Return (x, y) of the center of cell containing provided text 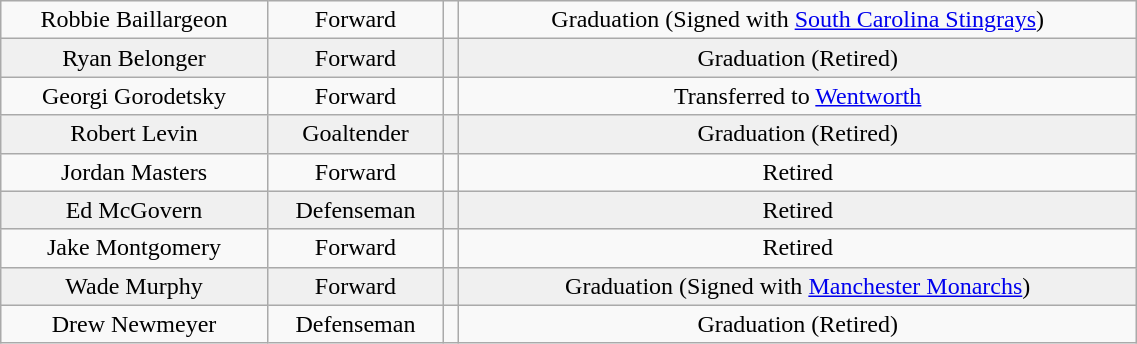
Ryan Belonger (134, 58)
Drew Newmeyer (134, 324)
Goaltender (355, 134)
Georgi Gorodetsky (134, 96)
Jake Montgomery (134, 248)
Wade Murphy (134, 286)
Transferred to Wentworth (798, 96)
Ed McGovern (134, 210)
Robbie Baillargeon (134, 20)
Jordan Masters (134, 172)
Robert Levin (134, 134)
Graduation (Signed with Manchester Monarchs) (798, 286)
Graduation (Signed with South Carolina Stingrays) (798, 20)
